Find where the given text appears and provide that cell's center as (x, y) coordinate. 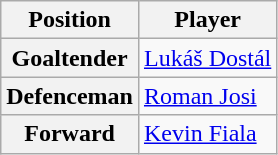
Goaltender (70, 58)
Lukáš Dostál (207, 58)
Forward (70, 134)
Kevin Fiala (207, 134)
Player (207, 20)
Roman Josi (207, 96)
Defenceman (70, 96)
Position (70, 20)
